Capture the cell that displays the provided text and extract its (X, Y) central coordinate. 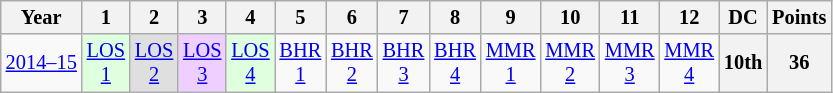
LOS1 (106, 63)
8 (455, 17)
4 (250, 17)
BHR2 (352, 63)
LOS3 (202, 63)
BHR4 (455, 63)
MMR2 (570, 63)
LOS2 (154, 63)
Year (42, 17)
10 (570, 17)
1 (106, 17)
12 (689, 17)
11 (630, 17)
6 (352, 17)
2014–15 (42, 63)
3 (202, 17)
MMR1 (511, 63)
5 (301, 17)
MMR3 (630, 63)
MMR4 (689, 63)
BHR3 (404, 63)
2 (154, 17)
DC (743, 17)
BHR1 (301, 63)
36 (799, 63)
Points (799, 17)
9 (511, 17)
LOS4 (250, 63)
7 (404, 17)
10th (743, 63)
